From the cell containing the given text, extract its center point as (X, Y) coordinate. 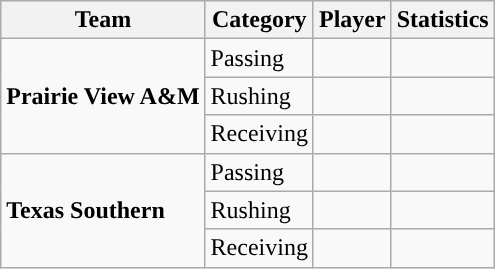
Texas Southern (103, 210)
Prairie View A&M (103, 96)
Player (352, 20)
Category (259, 20)
Statistics (442, 20)
Team (103, 20)
